Search for the cell housing the specified text and yield its [x, y] center coordinate. 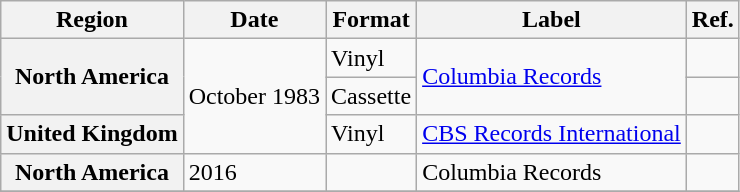
Region [92, 20]
Ref. [712, 20]
Label [552, 20]
United Kingdom [92, 134]
CBS Records International [552, 134]
2016 [254, 172]
Date [254, 20]
Format [372, 20]
October 1983 [254, 96]
Cassette [372, 96]
